Provide the [x, y] coordinate of the cell's center where the given text is located.  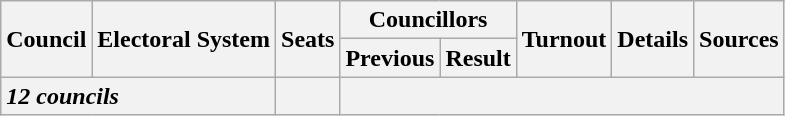
Previous [390, 58]
Council [46, 39]
Turnout [564, 39]
Seats [308, 39]
Details [653, 39]
Councillors [428, 20]
Electoral System [184, 39]
12 councils [138, 96]
Result [478, 58]
Sources [740, 39]
